Return (x, y) of the center of cell containing provided text 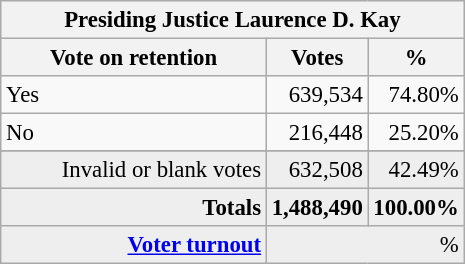
639,534 (317, 95)
No (134, 133)
100.00% (416, 208)
Invalid or blank votes (134, 170)
Votes (317, 58)
Yes (134, 95)
74.80% (416, 95)
25.20% (416, 133)
Presiding Justice Laurence D. Kay (232, 20)
632,508 (317, 170)
Voter turnout (134, 245)
Totals (134, 208)
42.49% (416, 170)
Vote on retention (134, 58)
1,488,490 (317, 208)
216,448 (317, 133)
